Detect which cell encompasses the target text, then output its [x, y] center coordinate. 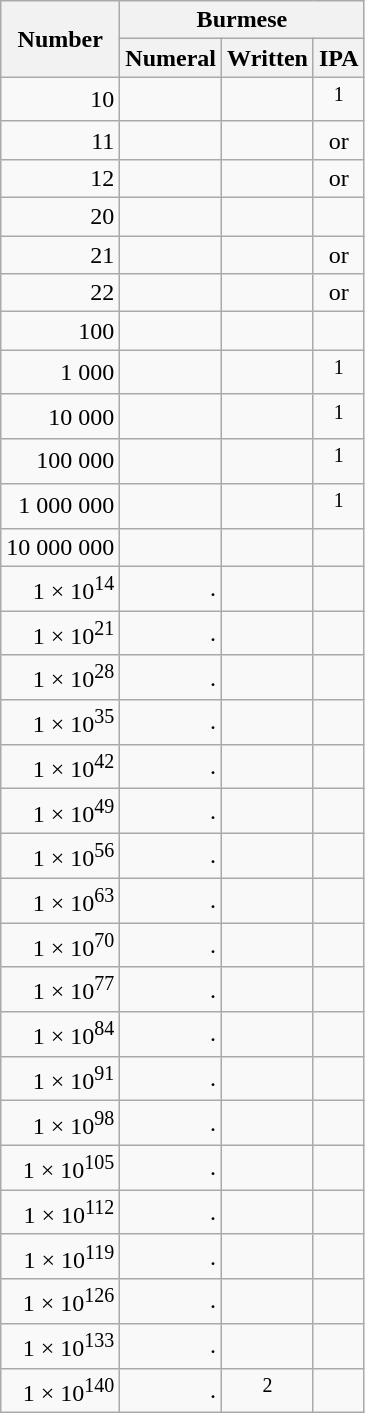
20 [60, 217]
1 × 1070 [60, 946]
1 × 1021 [60, 634]
1 × 10112 [60, 1212]
1 × 10133 [60, 1346]
1 000 000 [60, 506]
1 × 1077 [60, 990]
100 000 [60, 462]
Written [268, 58]
1 × 1056 [60, 856]
1 × 1098 [60, 1124]
1 × 1091 [60, 1078]
10 000 000 [60, 547]
1 × 1028 [60, 678]
12 [60, 178]
1 000 [60, 372]
2 [268, 1390]
11 [60, 140]
21 [60, 255]
1 × 10140 [60, 1390]
1 × 1063 [60, 900]
Burmese [242, 20]
1 × 1035 [60, 722]
22 [60, 293]
Number [60, 39]
1 × 10119 [60, 1256]
1 × 1049 [60, 812]
1 × 1014 [60, 588]
1 × 1084 [60, 1034]
Numeral [171, 58]
100 [60, 331]
1 × 10105 [60, 1168]
10 000 [60, 416]
1 × 10126 [60, 1302]
10 [60, 100]
IPA [338, 58]
1 × 1042 [60, 766]
